Determine the [X, Y] coordinate at the center of the cell enclosing the given text.  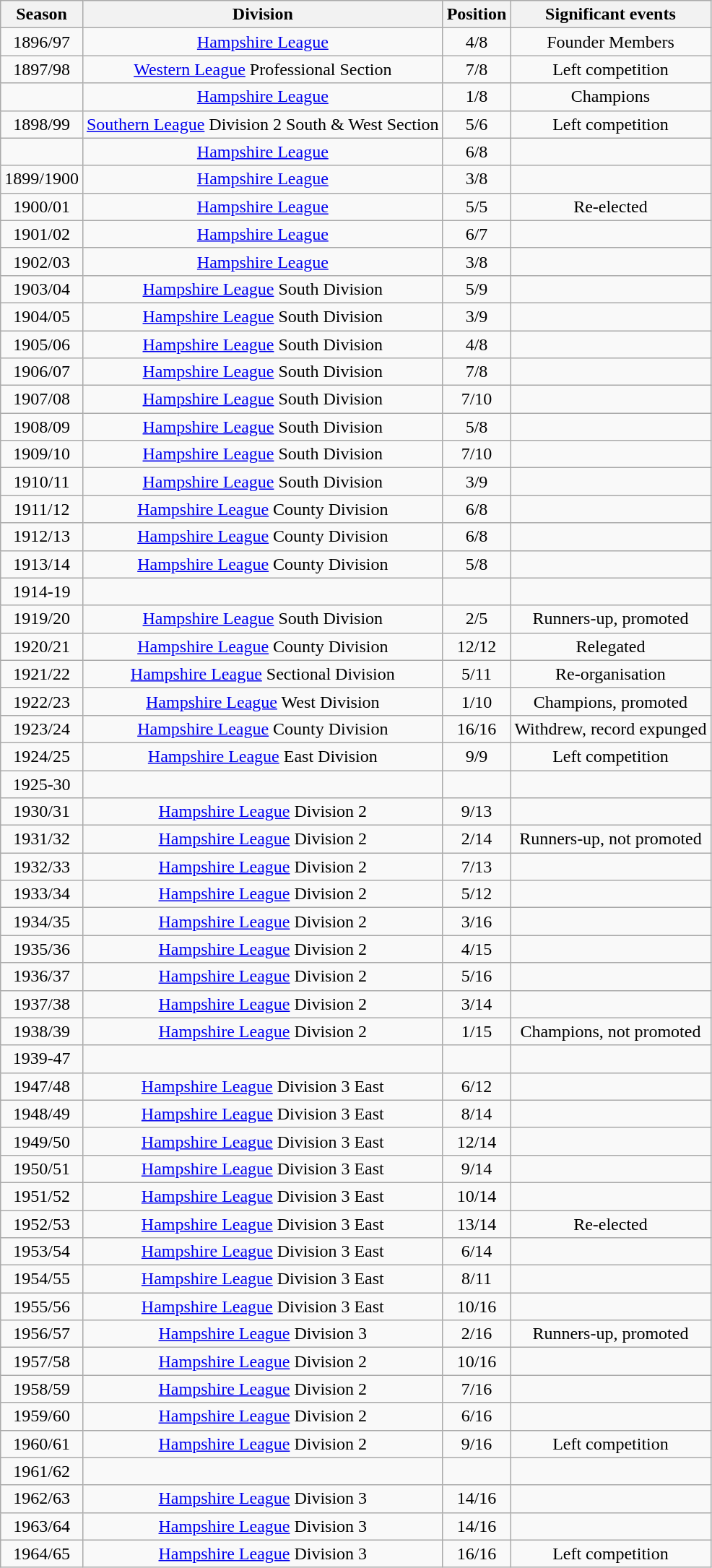
5/6 [477, 124]
1962/63 [42, 1499]
1959/60 [42, 1416]
Champions [611, 97]
Hampshire League East Division [263, 756]
1931/32 [42, 839]
1937/38 [42, 1004]
1932/33 [42, 867]
Founder Members [611, 42]
1911/12 [42, 509]
6/14 [477, 1252]
1899/1900 [42, 179]
1939-47 [42, 1059]
4/15 [477, 949]
1954/55 [42, 1279]
2/14 [477, 839]
1947/48 [42, 1086]
Position [477, 14]
Champions, promoted [611, 701]
1953/54 [42, 1252]
5/12 [477, 894]
3/16 [477, 922]
1/8 [477, 97]
5/5 [477, 207]
1896/97 [42, 42]
2/16 [477, 1334]
6/7 [477, 234]
1/10 [477, 701]
1/15 [477, 1031]
1950/51 [42, 1169]
1964/65 [42, 1554]
12/14 [477, 1141]
1930/31 [42, 812]
1904/05 [42, 316]
1900/01 [42, 207]
1934/35 [42, 922]
1913/14 [42, 564]
1907/08 [42, 399]
Hampshire League Sectional Division [263, 674]
10/14 [477, 1196]
6/12 [477, 1086]
1924/25 [42, 756]
Withdrew, record expunged [611, 729]
1914-19 [42, 592]
5/11 [477, 674]
1906/07 [42, 372]
1951/52 [42, 1196]
1961/62 [42, 1471]
1948/49 [42, 1114]
1935/36 [42, 949]
1897/98 [42, 69]
1919/20 [42, 619]
3/14 [477, 1004]
1936/37 [42, 976]
1933/34 [42, 894]
1925-30 [42, 784]
Significant events [611, 14]
Relegated [611, 646]
1905/06 [42, 345]
Runners-up, not promoted [611, 839]
1960/61 [42, 1444]
9/16 [477, 1444]
1956/57 [42, 1334]
2/5 [477, 619]
1938/39 [42, 1031]
5/9 [477, 289]
1958/59 [42, 1389]
1901/02 [42, 234]
1920/21 [42, 646]
Season [42, 14]
7/16 [477, 1389]
9/9 [477, 756]
1963/64 [42, 1526]
1909/10 [42, 454]
1952/53 [42, 1224]
13/14 [477, 1224]
Southern League Division 2 South & West Section [263, 124]
Re-organisation [611, 674]
1923/24 [42, 729]
9/14 [477, 1169]
1908/09 [42, 427]
1898/99 [42, 124]
Division [263, 14]
1922/23 [42, 701]
8/14 [477, 1114]
5/16 [477, 976]
Hampshire League West Division [263, 701]
1910/11 [42, 482]
7/13 [477, 867]
12/12 [477, 646]
1949/50 [42, 1141]
1902/03 [42, 261]
1921/22 [42, 674]
1957/58 [42, 1361]
Champions, not promoted [611, 1031]
1955/56 [42, 1307]
1912/13 [42, 537]
6/16 [477, 1416]
8/11 [477, 1279]
Western League Professional Section [263, 69]
1903/04 [42, 289]
9/13 [477, 812]
